From the cell containing the given text, extract its center point as (x, y) coordinate. 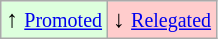
↓ Relegated (162, 20)
↑ Promoted (54, 20)
